Find where the given text appears and provide that cell's center as [x, y] coordinate. 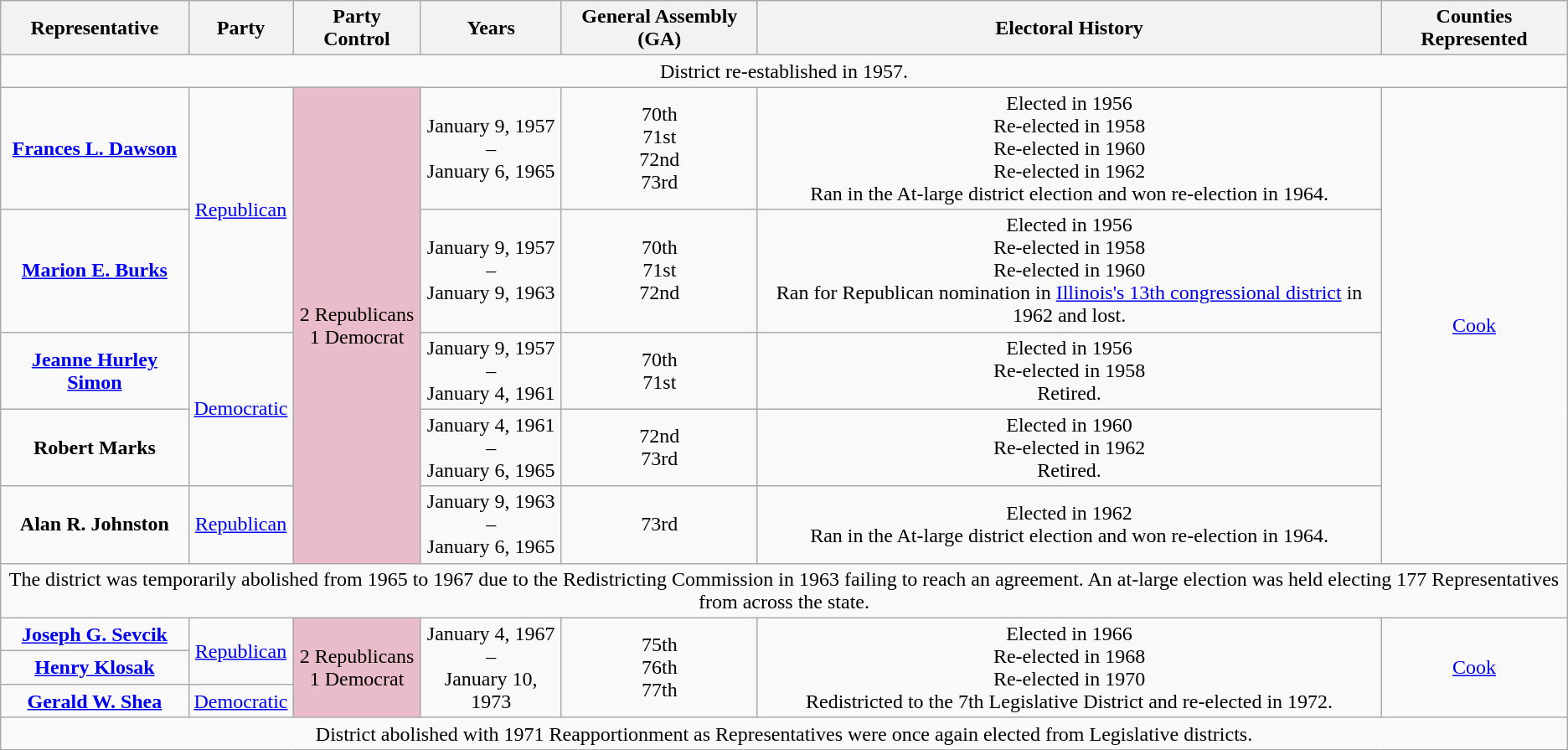
75th76th77th [659, 667]
Counties Represented [1474, 28]
70th71st72nd73rd [659, 148]
Elected in 1966Re-elected in 1968Re-elected in 1970Redistricted to the 7th Legislative District and re-elected in 1972. [1069, 667]
Frances L. Dawson [95, 148]
District re-established in 1957. [784, 71]
Years [491, 28]
January 4, 1967 –January 10, 1973 [491, 667]
Gerald W. Shea [95, 701]
70th71st72nd [659, 271]
General Assembly (GA) [659, 28]
Robert Marks [95, 447]
District abolished with 1971 Reapportionment as Representatives were once again elected from Legislative districts. [784, 733]
Elected in 1956Re-elected in 1958Re-elected in 1960Re-elected in 1962Ran in the At-large district election and won re-election in 1964. [1069, 148]
Alan R. Johnston [95, 525]
Electoral History [1069, 28]
Elected in 1956Re-elected in 1958Re-elected in 1960Ran for Republican nomination in Illinois's 13th congressional district in 1962 and lost. [1069, 271]
January 9, 1957 –January 6, 1965 [491, 148]
Party [241, 28]
Party Control [357, 28]
Marion E. Burks [95, 271]
January 4, 1961 –January 6, 1965 [491, 447]
January 9, 1957 –January 9, 1963 [491, 271]
January 9, 1957 –January 4, 1961 [491, 370]
Elected in 1956Re-elected in 1958Retired. [1069, 370]
Representative [95, 28]
January 9, 1963 –January 6, 1965 [491, 525]
Joseph G. Sevcik [95, 634]
Henry Klosak [95, 668]
70th71st [659, 370]
Jeanne Hurley Simon [95, 370]
72nd73rd [659, 447]
73rd [659, 525]
Elected in 1960Re-elected in 1962Retired. [1069, 447]
Elected in 1962Ran in the At-large district election and won re-election in 1964. [1069, 525]
